Provide the [X, Y] coordinate of the cell's center where the given text is located.  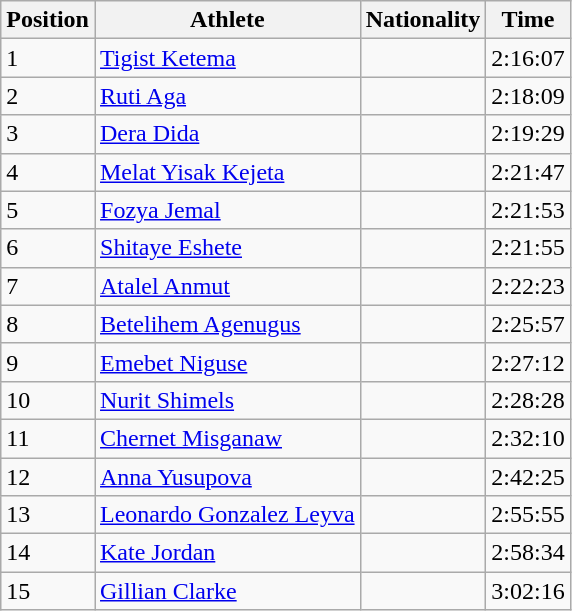
2:55:55 [528, 515]
2:18:09 [528, 96]
Anna Yusupova [227, 477]
Ruti Aga [227, 96]
Position [48, 20]
7 [48, 286]
Time [528, 20]
10 [48, 400]
2:21:47 [528, 172]
Dera Dida [227, 134]
14 [48, 553]
15 [48, 591]
2:19:29 [528, 134]
2:32:10 [528, 438]
4 [48, 172]
6 [48, 248]
Leonardo Gonzalez Leyva [227, 515]
Betelihem Agenugus [227, 324]
Athlete [227, 20]
3:02:16 [528, 591]
Tigist Ketema [227, 58]
Gillian Clarke [227, 591]
2:27:12 [528, 362]
Kate Jordan [227, 553]
9 [48, 362]
Nurit Shimels [227, 400]
5 [48, 210]
Nationality [423, 20]
2:16:07 [528, 58]
2:22:23 [528, 286]
Emebet Niguse [227, 362]
Fozya Jemal [227, 210]
2:42:25 [528, 477]
2:28:28 [528, 400]
2:25:57 [528, 324]
3 [48, 134]
2:58:34 [528, 553]
2:21:55 [528, 248]
Chernet Misganaw [227, 438]
Melat Yisak Kejeta [227, 172]
Atalel Anmut [227, 286]
8 [48, 324]
12 [48, 477]
Shitaye Eshete [227, 248]
11 [48, 438]
2 [48, 96]
1 [48, 58]
13 [48, 515]
2:21:53 [528, 210]
